Determine the [x, y] coordinate at the center of the cell enclosing the given text.  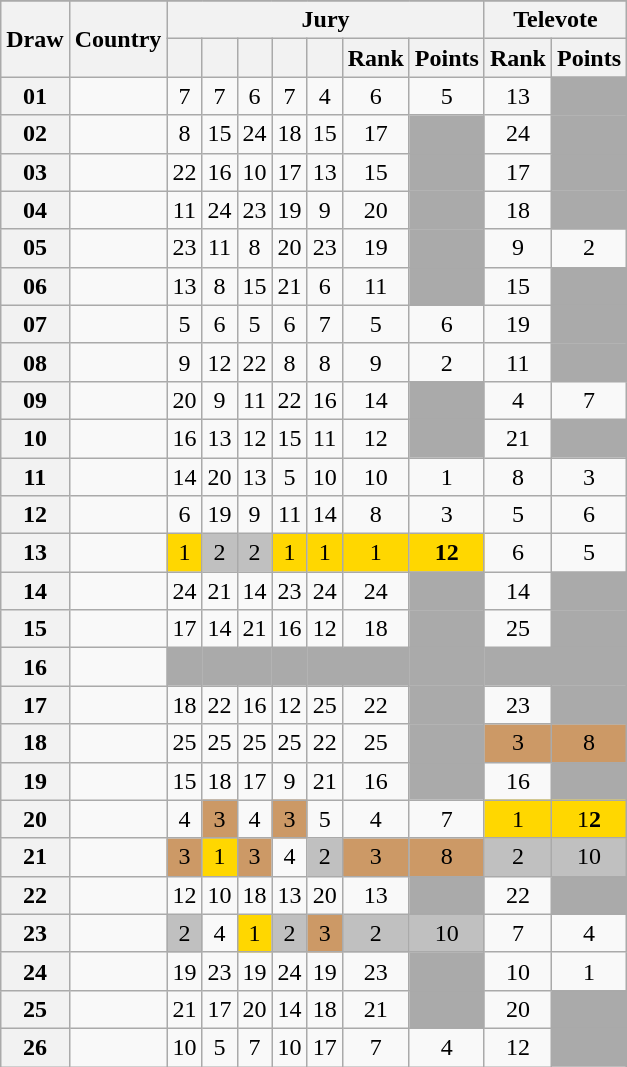
01 [35, 96]
06 [35, 286]
04 [35, 210]
07 [35, 324]
02 [35, 134]
03 [35, 172]
05 [35, 248]
Jury [326, 20]
Televote [555, 20]
08 [35, 362]
09 [35, 400]
Draw [35, 39]
Country [118, 39]
26 [35, 1047]
